Detect which cell encompasses the target text, then output its [x, y] center coordinate. 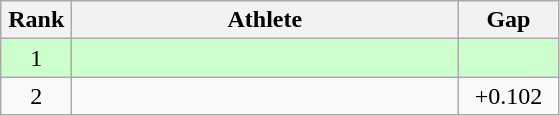
1 [36, 58]
Rank [36, 20]
2 [36, 96]
+0.102 [508, 96]
Athlete [265, 20]
Gap [508, 20]
